Locate the cell with the specified text and output its [X, Y] center coordinate. 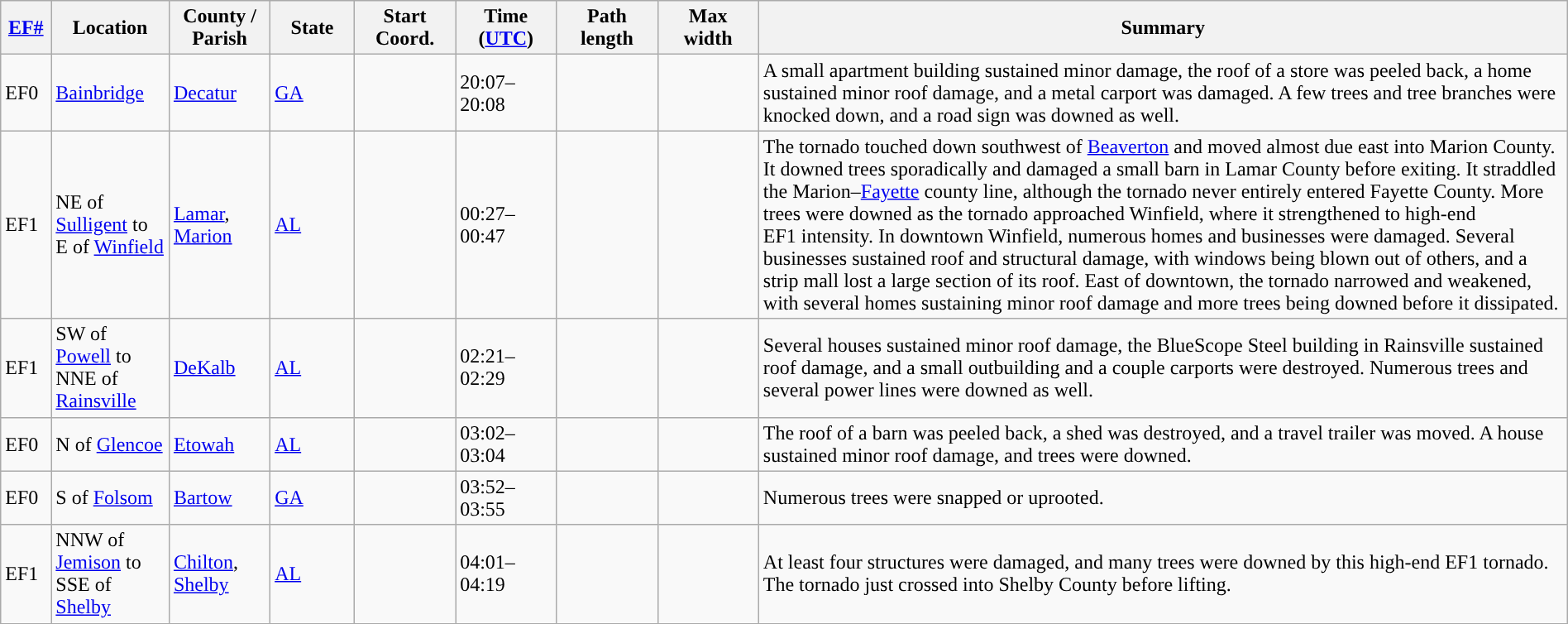
EF# [26, 28]
20:07–20:08 [506, 93]
Decatur [219, 93]
SW of Powell to NNE of Rainsville [111, 367]
00:27–00:47 [506, 225]
04:01–04:19 [506, 574]
State [313, 28]
NE of Sulligent to E of Winfield [111, 225]
Bartow [219, 498]
Time (UTC) [506, 28]
03:02–03:04 [506, 444]
N of Glencoe [111, 444]
Location [111, 28]
S of Folsom [111, 498]
Etowah [219, 444]
The roof of a barn was peeled back, a shed was destroyed, and a travel trailer was moved. A house sustained minor roof damage, and trees were downed. [1163, 444]
County / Parish [219, 28]
Max width [708, 28]
02:21–02:29 [506, 367]
NNW of Jemison to SSE of Shelby [111, 574]
Summary [1163, 28]
Path length [607, 28]
Bainbridge [111, 93]
03:52–03:55 [506, 498]
Lamar, Marion [219, 225]
Chilton, Shelby [219, 574]
Numerous trees were snapped or uprooted. [1163, 498]
DeKalb [219, 367]
Start Coord. [404, 28]
